Scan for the cell matching the given text and deliver its [x, y] coordinate at center. 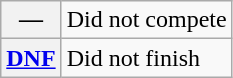
Did not finish [146, 58]
DNF [31, 58]
Did not compete [146, 20]
— [31, 20]
